Output the [X, Y] coordinate of the center of the cell containing the given text.  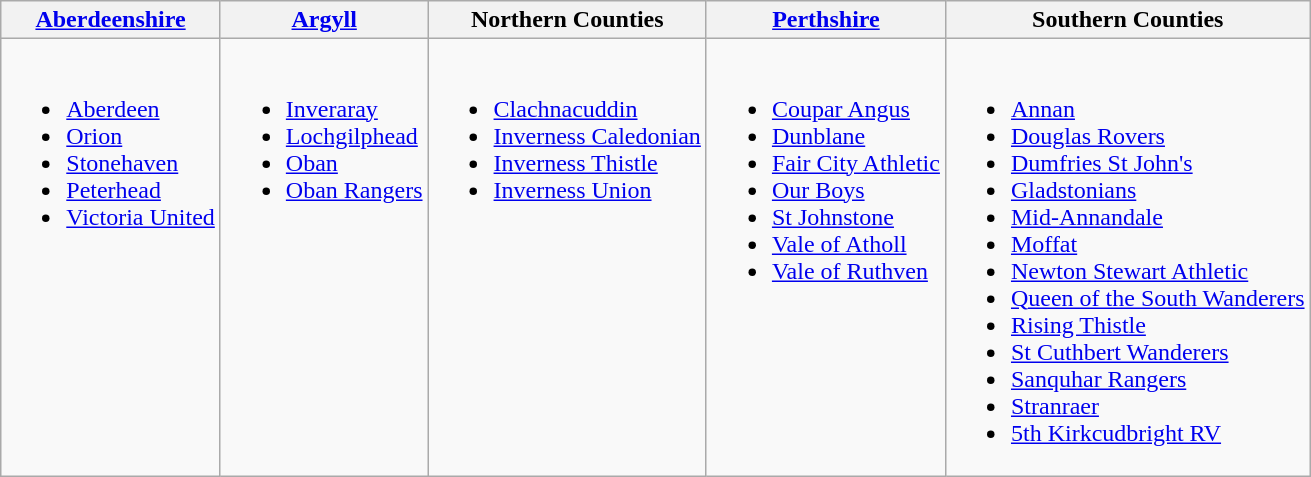
ClachnacuddinInverness CaledonianInverness ThistleInverness Union [567, 258]
Aberdeenshire [111, 20]
Coupar AngusDunblaneFair City AthleticOur BoysSt JohnstoneVale of AthollVale of Ruthven [826, 258]
Northern Counties [567, 20]
InverarayLochgilpheadObanOban Rangers [324, 258]
Southern Counties [1128, 20]
Perthshire [826, 20]
AberdeenOrionStonehavenPeterheadVictoria United [111, 258]
Argyll [324, 20]
